Capture the cell that displays the provided text and extract its (X, Y) central coordinate. 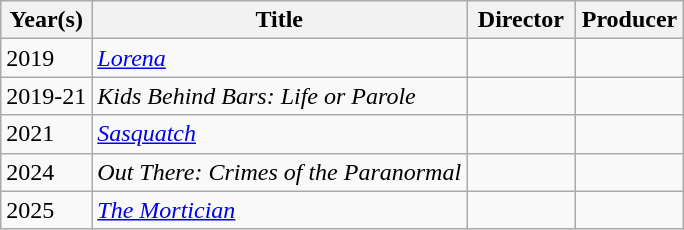
The Mortician (280, 210)
2019 (46, 58)
2024 (46, 172)
Producer (630, 20)
Kids Behind Bars: Life or Parole (280, 96)
Out There: Crimes of the Paranormal (280, 172)
Director (522, 20)
Title (280, 20)
2021 (46, 134)
Year(s) (46, 20)
2025 (46, 210)
2019-21 (46, 96)
Sasquatch (280, 134)
Lorena (280, 58)
